Output the [x, y] coordinate of the center of the cell containing the given text.  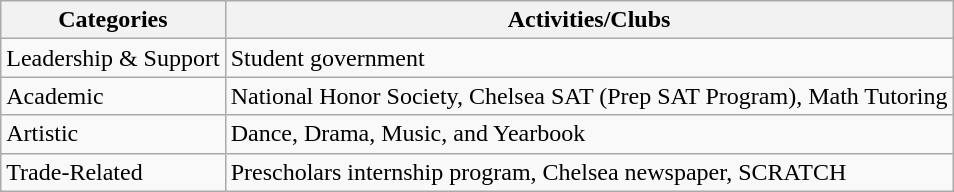
Categories [113, 20]
Activities/Clubs [589, 20]
Leadership & Support [113, 58]
Dance, Drama, Music, and Yearbook [589, 134]
National Honor Society, Chelsea SAT (Prep SAT Program), Math Tutoring [589, 96]
Prescholars internship program, Chelsea newspaper, SCRATCH [589, 172]
Student government [589, 58]
Trade-Related [113, 172]
Academic [113, 96]
Artistic [113, 134]
